Identify which cell holds the provided text, then report its (X, Y) central coordinate. 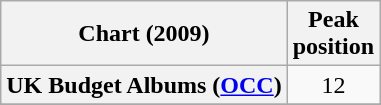
UK Budget Albums (OCC) (144, 85)
Peakposition (333, 34)
Chart (2009) (144, 34)
12 (333, 85)
